Determine the [X, Y] coordinate at the center of the cell enclosing the given text.  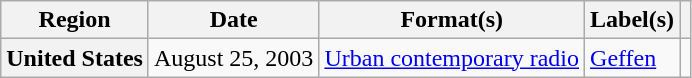
Format(s) [452, 20]
Urban contemporary radio [452, 58]
Geffen [632, 58]
Label(s) [632, 20]
Region [75, 20]
Date [233, 20]
August 25, 2003 [233, 58]
United States [75, 58]
